Find where the given text appears and provide that cell's center as (X, Y) coordinate. 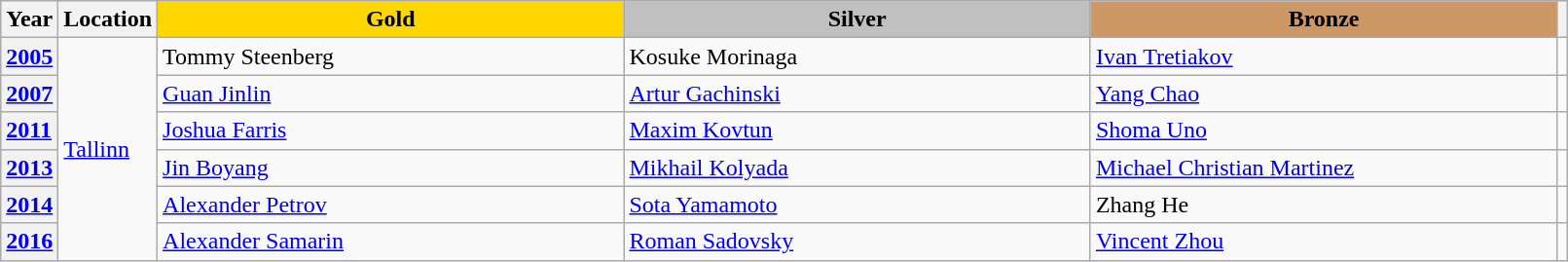
Joshua Farris (391, 131)
Shoma Uno (1324, 131)
2005 (29, 56)
Jin Boyang (391, 168)
Vincent Zhou (1324, 242)
Tommy Steenberg (391, 56)
Zhang He (1324, 205)
Gold (391, 19)
Michael Christian Martinez (1324, 168)
Mikhail Kolyada (857, 168)
Roman Sadovsky (857, 242)
Ivan Tretiakov (1324, 56)
Alexander Petrov (391, 205)
Artur Gachinski (857, 94)
Yang Chao (1324, 94)
Bronze (1324, 19)
Tallinn (108, 149)
2007 (29, 94)
2013 (29, 168)
Year (29, 19)
Kosuke Morinaga (857, 56)
Silver (857, 19)
2014 (29, 205)
2016 (29, 242)
Maxim Kovtun (857, 131)
Location (108, 19)
Guan Jinlin (391, 94)
2011 (29, 131)
Alexander Samarin (391, 242)
Sota Yamamoto (857, 205)
